Output the (x, y) coordinate of the center of the cell containing the given text.  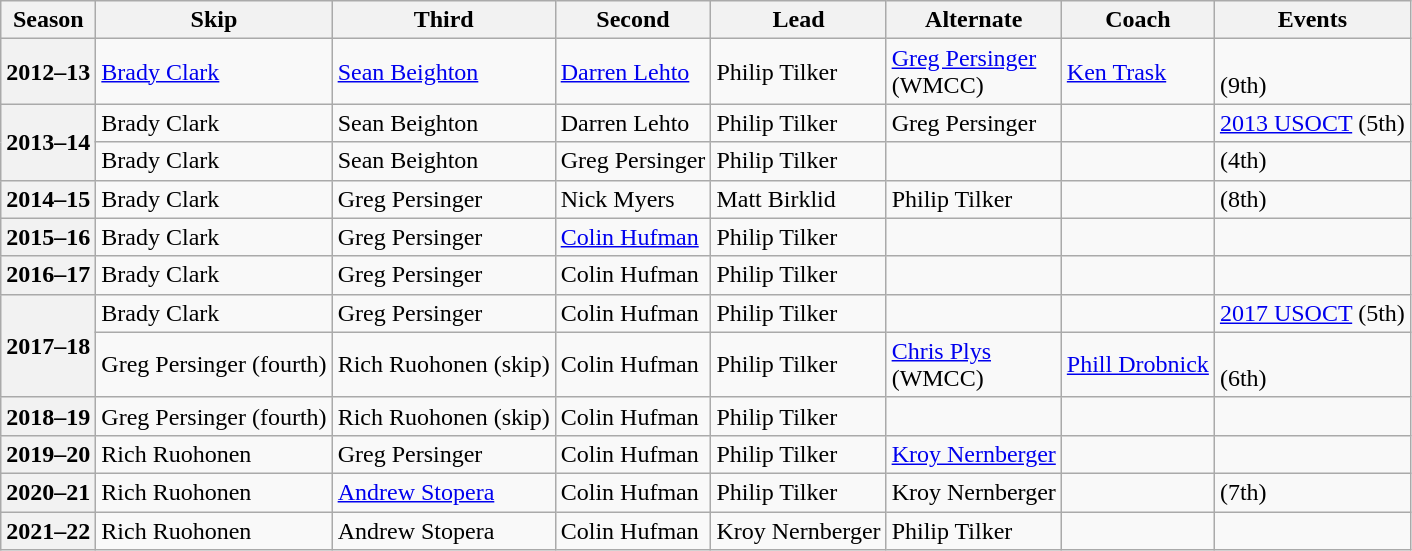
Lead (798, 20)
Phill Drobnick (1138, 364)
Greg Persinger(WMCC) (974, 72)
Alternate (974, 20)
(4th) (1312, 161)
Coach (1138, 20)
Skip (214, 20)
Events (1312, 20)
2013–14 (48, 142)
2012–13 (48, 72)
Matt Birklid (798, 199)
(8th) (1312, 199)
Ken Trask (1138, 72)
2013 USOCT (5th) (1312, 123)
2017 USOCT (5th) (1312, 313)
Chris Plys(WMCC) (974, 364)
2017–18 (48, 346)
2021–22 (48, 531)
(9th) (1312, 72)
2019–20 (48, 454)
(6th) (1312, 364)
2015–16 (48, 237)
2016–17 (48, 275)
2014–15 (48, 199)
Nick Myers (633, 199)
Season (48, 20)
Third (444, 20)
2018–19 (48, 416)
Second (633, 20)
2020–21 (48, 492)
(7th) (1312, 492)
